Search for the cell housing the specified text and yield its [X, Y] center coordinate. 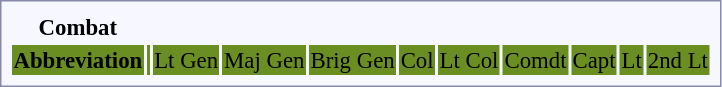
Lt Gen [186, 60]
Comdt [536, 60]
Abbreviation [78, 60]
2nd Lt [678, 60]
Maj Gen [264, 60]
Col [417, 60]
Brig Gen [352, 60]
Lt [632, 60]
Combat [78, 27]
Capt [594, 60]
Lt Col [469, 60]
